Find where the given text appears and provide that cell's center as (X, Y) coordinate. 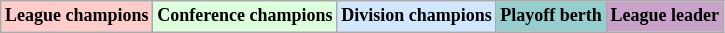
League leader (664, 16)
Division champions (416, 16)
League champions (77, 16)
Conference champions (245, 16)
Playoff berth (551, 16)
